Return the (X, Y) coordinate for the center point of the cell that contains the specified text.  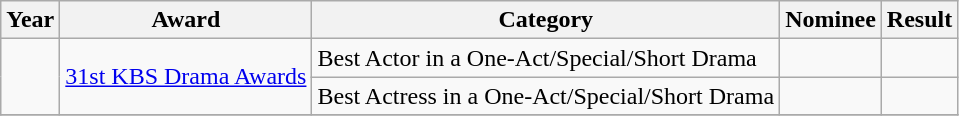
Category (546, 20)
Award (186, 20)
Year (30, 20)
Best Actress in a One-Act/Special/Short Drama (546, 96)
Result (919, 20)
Best Actor in a One-Act/Special/Short Drama (546, 58)
Nominee (831, 20)
31st KBS Drama Awards (186, 77)
